Capture the cell that displays the provided text and extract its (X, Y) central coordinate. 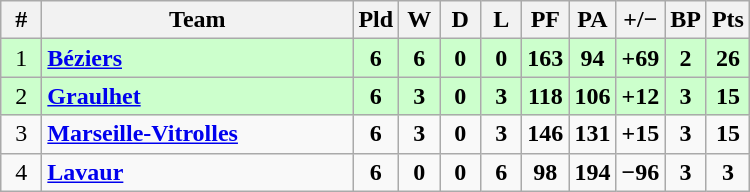
PA (592, 20)
Lavaur (198, 172)
+15 (640, 134)
Pld (376, 20)
+69 (640, 58)
94 (592, 58)
PF (546, 20)
+/− (640, 20)
Marseille-Vitrolles (198, 134)
98 (546, 172)
Béziers (198, 58)
+12 (640, 96)
194 (592, 172)
106 (592, 96)
26 (728, 58)
D (460, 20)
Graulhet (198, 96)
146 (546, 134)
L (502, 20)
BP (686, 20)
# (22, 20)
4 (22, 172)
Pts (728, 20)
−96 (640, 172)
W (420, 20)
118 (546, 96)
1 (22, 58)
163 (546, 58)
Team (198, 20)
131 (592, 134)
